Extract the [X, Y] coordinate from the center of the cell holding the provided text.  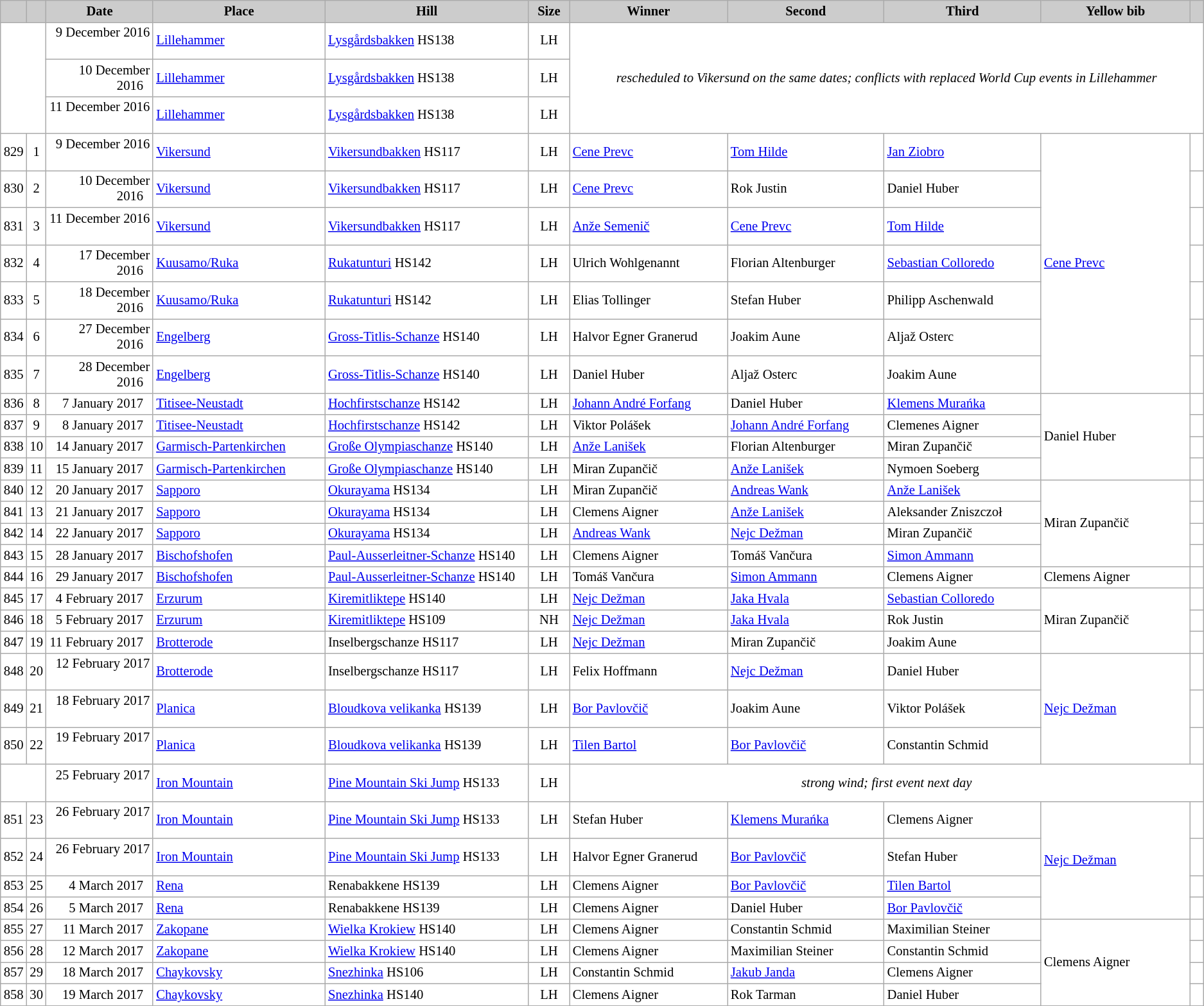
12 February 2017 [100, 672]
16 [36, 577]
Clemenes Aigner [963, 426]
5 [36, 300]
12 [36, 490]
15 [36, 555]
24 [36, 857]
Second [806, 11]
20 [36, 672]
21 [36, 708]
843 [14, 555]
22 January 2017 [100, 533]
2 [36, 189]
842 [14, 533]
29 [36, 973]
Elias Tollinger [649, 300]
7 January 2017 [100, 404]
4 March 2017 [100, 886]
26 [36, 908]
10 [36, 447]
15 January 2017 [100, 469]
20 January 2017 [100, 490]
835 [14, 374]
21 January 2017 [100, 512]
839 [14, 469]
Place [239, 11]
858 [14, 994]
11 February 2017 [100, 642]
833 [14, 300]
4 February 2017 [100, 599]
rescheduled to Vikersund on the same dates; conflicts with replaced World Cup events in Lillehammer [887, 77]
847 [14, 642]
850 [14, 745]
9 [36, 426]
851 [14, 820]
19 March 2017 [100, 994]
27 December 2016 [100, 337]
830 [14, 189]
14 [36, 533]
29 January 2017 [100, 577]
Kiremitliktepe HS140 [426, 599]
28 [36, 951]
Snezhinka HS106 [426, 973]
829 [14, 152]
8 [36, 404]
Winner [649, 11]
3 [36, 226]
7 [36, 374]
19 February 2017 [100, 745]
Third [963, 11]
4 [36, 263]
844 [14, 577]
11 [36, 469]
Snezhinka HS140 [426, 994]
Philipp Aschenwald [963, 300]
5 March 2017 [100, 908]
Jakub Janda [806, 973]
30 [36, 994]
NH [549, 620]
22 [36, 745]
855 [14, 930]
28 December 2016 [100, 374]
Nymoen Soeberg [963, 469]
856 [14, 951]
27 [36, 930]
834 [14, 337]
841 [14, 512]
849 [14, 708]
12 March 2017 [100, 951]
832 [14, 263]
Size [549, 11]
11 March 2017 [100, 930]
852 [14, 857]
848 [14, 672]
Anže Semenič [649, 226]
1 [36, 152]
837 [14, 426]
28 January 2017 [100, 555]
Yellow bib [1115, 11]
840 [14, 490]
Ulrich Wohlgenannt [649, 263]
Aleksander Zniszczoł [963, 512]
Rok Tarman [806, 994]
831 [14, 226]
846 [14, 620]
25 February 2017 [100, 783]
Hill [426, 11]
Date [100, 11]
5 February 2017 [100, 620]
Kiremitliktepe HS109 [426, 620]
836 [14, 404]
17 [36, 599]
18 March 2017 [100, 973]
strong wind; first event next day [887, 783]
19 [36, 642]
14 January 2017 [100, 447]
Jan Ziobro [963, 152]
853 [14, 886]
18 February 2017 [100, 708]
854 [14, 908]
23 [36, 820]
6 [36, 337]
Felix Hoffmann [649, 672]
845 [14, 599]
838 [14, 447]
857 [14, 973]
8 January 2017 [100, 426]
13 [36, 512]
18 December 2016 [100, 300]
18 [36, 620]
25 [36, 886]
17 December 2016 [100, 263]
